Pinpoint the cell where the given text exists, returning its [x, y] midpoint coordinate. 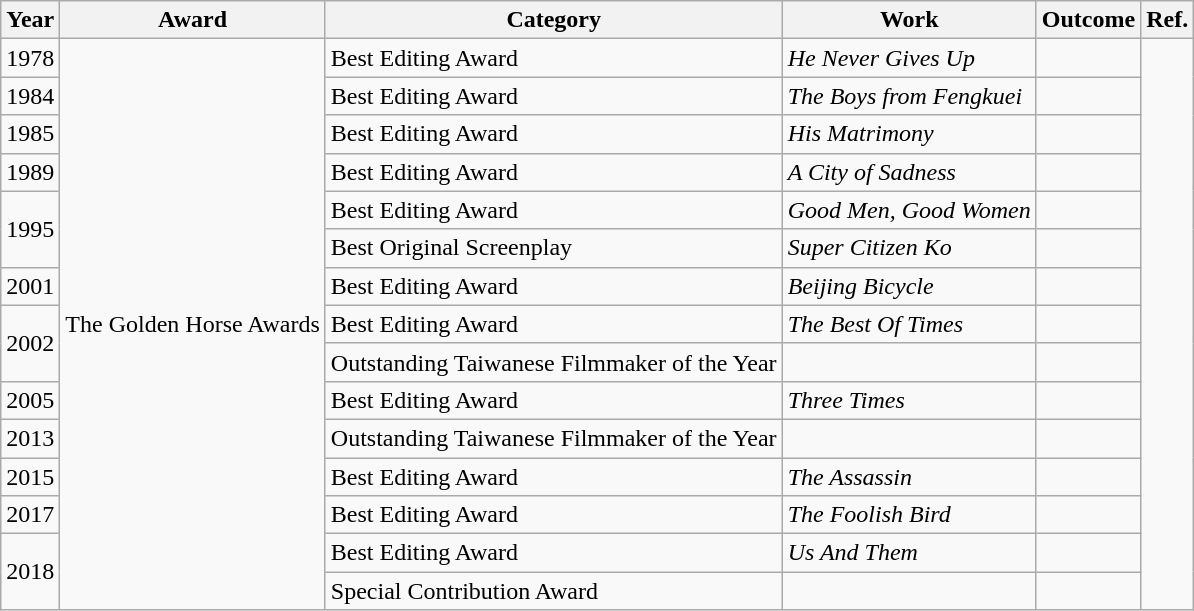
Year [30, 20]
He Never Gives Up [909, 58]
Beijing Bicycle [909, 286]
2005 [30, 400]
1989 [30, 172]
Special Contribution Award [554, 591]
1985 [30, 134]
Ref. [1168, 20]
Award [192, 20]
Good Men, Good Women [909, 210]
Work [909, 20]
Three Times [909, 400]
The Boys from Fengkuei [909, 96]
2013 [30, 438]
The Assassin [909, 477]
The Best Of Times [909, 324]
His Matrimony [909, 134]
The Foolish Bird [909, 515]
2017 [30, 515]
The Golden Horse Awards [192, 324]
Us And Them [909, 553]
2001 [30, 286]
Super Citizen Ko [909, 248]
Category [554, 20]
1984 [30, 96]
2015 [30, 477]
1995 [30, 229]
A City of Sadness [909, 172]
2002 [30, 343]
Outcome [1088, 20]
1978 [30, 58]
Best Original Screenplay [554, 248]
2018 [30, 572]
